Detect which cell encompasses the target text, then output its (X, Y) center coordinate. 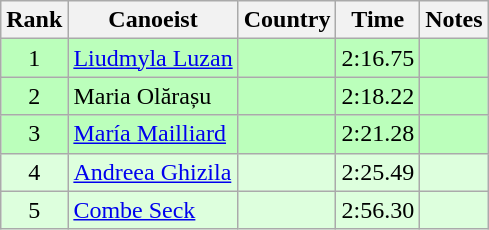
Canoeist (153, 20)
2 (34, 96)
4 (34, 172)
Liudmyla Luzan (153, 58)
María Mailliard (153, 134)
2:21.28 (378, 134)
3 (34, 134)
2:56.30 (378, 210)
Andreea Ghizila (153, 172)
Country (287, 20)
Rank (34, 20)
Maria Olărașu (153, 96)
2:18.22 (378, 96)
2:25.49 (378, 172)
2:16.75 (378, 58)
Time (378, 20)
Combe Seck (153, 210)
Notes (454, 20)
1 (34, 58)
5 (34, 210)
